Return the (x, y) coordinate for the center point of the cell that contains the specified text.  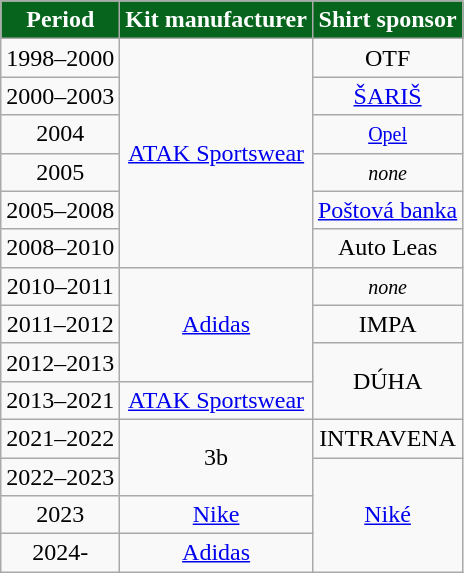
OTF (387, 58)
Auto Leas (387, 248)
Nike (216, 515)
2011–2012 (60, 324)
1998–2000 (60, 58)
2005 (60, 172)
INTRAVENA (387, 438)
Shirt sponsor (387, 20)
ŠARIŠ (387, 96)
Poštová banka (387, 210)
IMPA (387, 324)
2024- (60, 553)
2000–2003 (60, 96)
2022–2023 (60, 477)
Period (60, 20)
2010–2011 (60, 286)
2005–2008 (60, 210)
2012–2013 (60, 362)
Niké (387, 515)
2004 (60, 134)
DÚHA (387, 381)
Opel (387, 134)
2008–2010 (60, 248)
Kit manufacturer (216, 20)
3b (216, 457)
2013–2021 (60, 400)
2021–2022 (60, 438)
2023 (60, 515)
